Extract the [x, y] coordinate from the center of the cell holding the provided text.  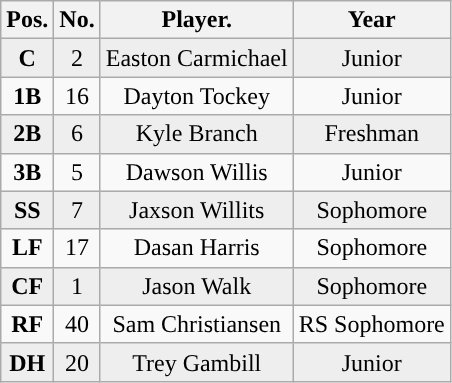
2B [28, 134]
17 [77, 248]
Year [372, 20]
Pos. [28, 20]
Dasan Harris [196, 248]
Freshman [372, 134]
Kyle Branch [196, 134]
RF [28, 324]
Jaxson Willits [196, 210]
Dawson Willis [196, 172]
1B [28, 96]
RS Sophomore [372, 324]
Easton Carmichael [196, 58]
LF [28, 248]
No. [77, 20]
7 [77, 210]
5 [77, 172]
Trey Gambill [196, 362]
6 [77, 134]
CF [28, 286]
Sam Christiansen [196, 324]
16 [77, 96]
3B [28, 172]
Jason Walk [196, 286]
Dayton Tockey [196, 96]
C [28, 58]
2 [77, 58]
DH [28, 362]
40 [77, 324]
1 [77, 286]
SS [28, 210]
20 [77, 362]
Player. [196, 20]
